Output the (X, Y) coordinate of the center of the cell containing the given text.  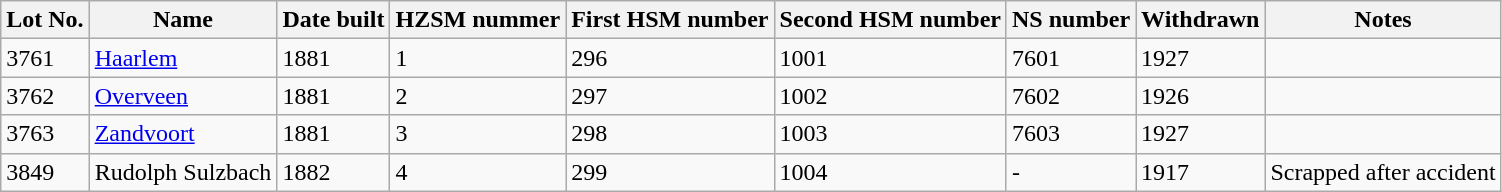
3 (478, 134)
3761 (45, 58)
1002 (890, 96)
2 (478, 96)
Lot No. (45, 20)
7601 (1070, 58)
296 (670, 58)
4 (478, 172)
1001 (890, 58)
Zandvoort (183, 134)
7602 (1070, 96)
Scrapped after accident (1383, 172)
NS number (1070, 20)
299 (670, 172)
Notes (1383, 20)
Rudolph Sulzbach (183, 172)
1 (478, 58)
Haarlem (183, 58)
298 (670, 134)
Date built (334, 20)
1003 (890, 134)
HZSM nummer (478, 20)
297 (670, 96)
First HSM number (670, 20)
1004 (890, 172)
3762 (45, 96)
1926 (1200, 96)
7603 (1070, 134)
3763 (45, 134)
- (1070, 172)
Withdrawn (1200, 20)
Overveen (183, 96)
1882 (334, 172)
1917 (1200, 172)
Second HSM number (890, 20)
3849 (45, 172)
Name (183, 20)
